For the text-containing cell, return its midpoint in (X, Y) coordinate format. 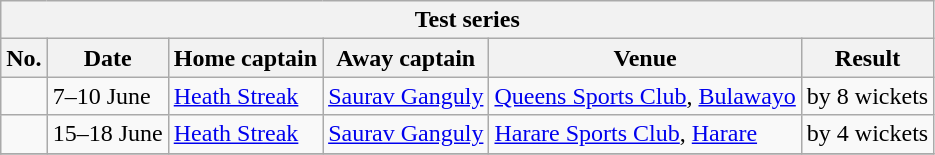
Date (108, 58)
Result (867, 58)
by 4 wickets (867, 134)
Away captain (406, 58)
Queens Sports Club, Bulawayo (645, 96)
7–10 June (108, 96)
Home captain (245, 58)
Test series (468, 20)
15–18 June (108, 134)
Harare Sports Club, Harare (645, 134)
by 8 wickets (867, 96)
Venue (645, 58)
No. (24, 58)
